Provide the [X, Y] coordinate of the cell's center where the given text is located.  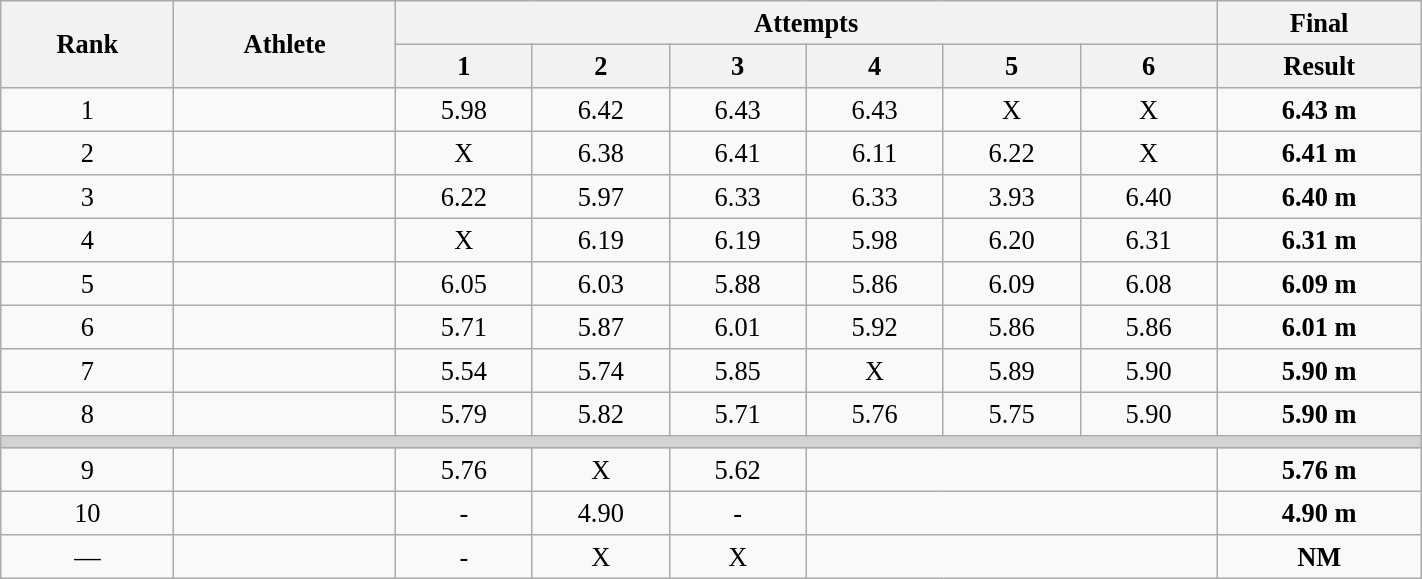
7 [88, 371]
9 [88, 470]
5.62 [738, 470]
4.90 [600, 513]
5.87 [600, 327]
Result [1319, 66]
6.08 [1148, 284]
6.05 [464, 284]
6.40 m [1319, 197]
6.01 [738, 327]
6.41 m [1319, 153]
5.79 [464, 414]
Final [1319, 22]
3.93 [1012, 197]
6.20 [1012, 240]
5.89 [1012, 371]
10 [88, 513]
6.03 [600, 284]
4.90 m [1319, 513]
5.92 [874, 327]
5.82 [600, 414]
5.76 m [1319, 470]
5.74 [600, 371]
6.41 [738, 153]
NM [1319, 557]
6.42 [600, 109]
6.11 [874, 153]
Attempts [806, 22]
6.09 m [1319, 284]
6.01 m [1319, 327]
6.43 m [1319, 109]
5.88 [738, 284]
— [88, 557]
6.31 [1148, 240]
6.31 m [1319, 240]
6.40 [1148, 197]
5.97 [600, 197]
8 [88, 414]
5.75 [1012, 414]
5.54 [464, 371]
5.85 [738, 371]
6.38 [600, 153]
Rank [88, 44]
Athlete [284, 44]
6.09 [1012, 284]
